From the cell containing the given text, extract its center point as (x, y) coordinate. 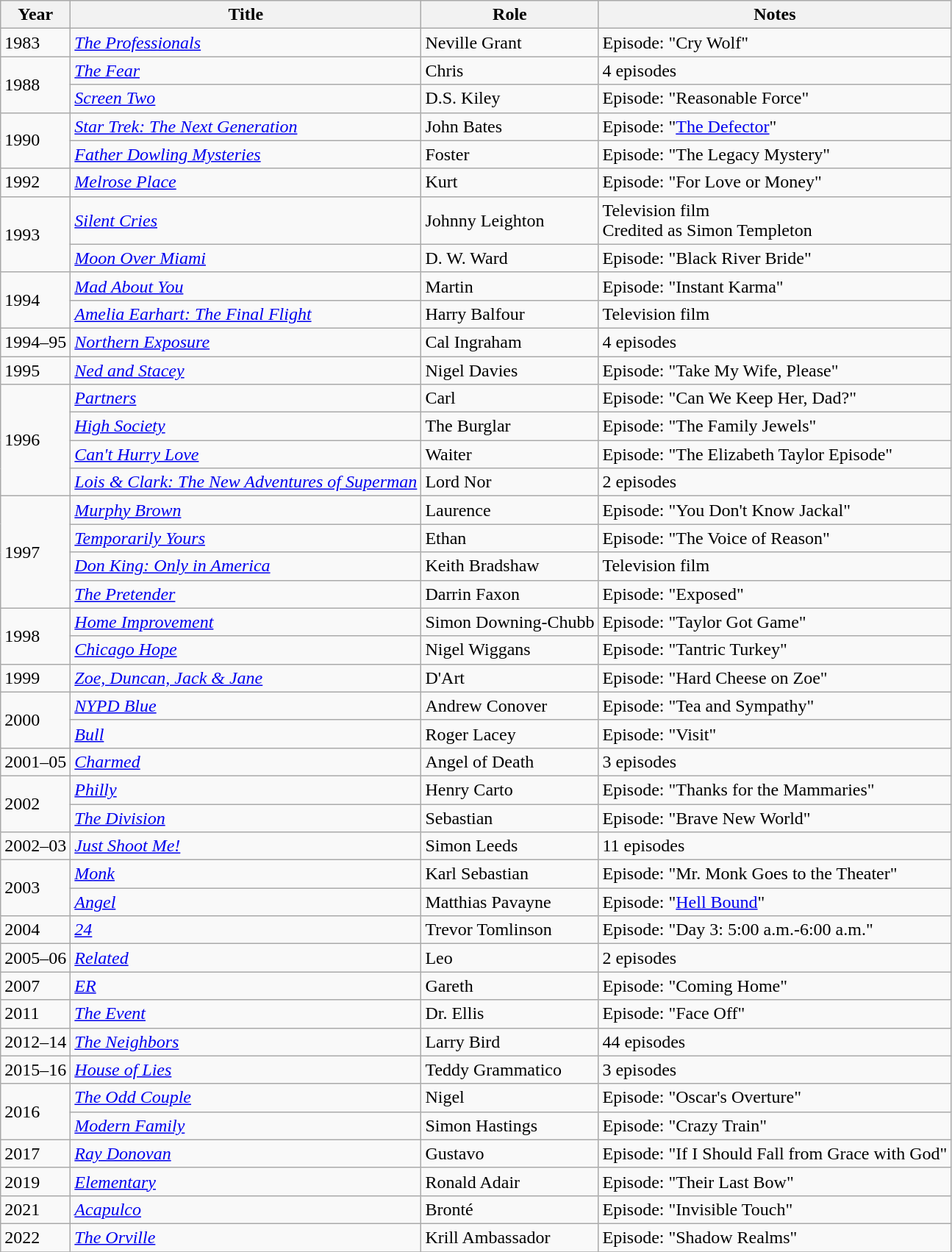
Ned and Stacey (246, 370)
1994–95 (35, 342)
Roger Lacey (510, 734)
Gustavo (510, 1153)
Neville Grant (510, 43)
Lois & Clark: The New Adventures of Superman (246, 482)
Simon Hastings (510, 1126)
1983 (35, 43)
Don King: Only in America (246, 566)
Episode: "Tea and Sympathy" (775, 706)
Episode: "Cry Wolf" (775, 43)
John Bates (510, 126)
Episode: "You Don't Know Jackal" (775, 510)
Darrin Faxon (510, 594)
Mad About You (246, 286)
Episode: "Crazy Train" (775, 1126)
1998 (35, 636)
Zoe, Duncan, Jack & Jane (246, 678)
Amelia Earhart: The Final Flight (246, 314)
The Burglar (510, 426)
2004 (35, 930)
Chicago Hope (246, 650)
Sebastian (510, 818)
2022 (35, 1237)
Can't Hurry Love (246, 454)
11 episodes (775, 846)
Northern Exposure (246, 342)
Episode: "Invisible Touch" (775, 1209)
Episode: "Black River Bride" (775, 258)
Laurence (510, 510)
Television filmCredited as Simon Templeton (775, 221)
Episode: "Shadow Realms" (775, 1237)
Chris (510, 71)
Bronté (510, 1209)
Henry Carto (510, 790)
Father Dowling Mysteries (246, 154)
2002 (35, 804)
Role (510, 15)
D'Art (510, 678)
24 (246, 930)
The Neighbors (246, 1042)
Episode: "Reasonable Force" (775, 99)
Home Improvement (246, 622)
Kurt (510, 182)
Episode: "Face Off" (775, 1014)
Related (246, 958)
Episode: "Hard Cheese on Zoe" (775, 678)
Episode: "Oscar's Overture" (775, 1098)
2017 (35, 1153)
Trevor Tomlinson (510, 930)
Simon Leeds (510, 846)
Episode: "Can We Keep Her, Dad?" (775, 398)
1988 (35, 85)
ER (246, 986)
Episode: "Their Last Bow" (775, 1181)
Partners (246, 398)
The Professionals (246, 43)
Episode: "For Love or Money" (775, 182)
2015–16 (35, 1070)
Episode: "The Legacy Mystery" (775, 154)
Charmed (246, 762)
1995 (35, 370)
Angel of Death (510, 762)
Just Shoot Me! (246, 846)
The Division (246, 818)
2002–03 (35, 846)
Star Trek: The Next Generation (246, 126)
The Pretender (246, 594)
Title (246, 15)
The Fear (246, 71)
Acapulco (246, 1209)
Larry Bird (510, 1042)
Melrose Place (246, 182)
2012–14 (35, 1042)
Episode: "Brave New World" (775, 818)
44 episodes (775, 1042)
The Odd Couple (246, 1098)
Nigel (510, 1098)
2016 (35, 1112)
1997 (35, 552)
House of Lies (246, 1070)
1992 (35, 182)
Monk (246, 874)
2001–05 (35, 762)
Murphy Brown (246, 510)
Nigel Wiggans (510, 650)
1990 (35, 140)
Ray Donovan (246, 1153)
Krill Ambassador (510, 1237)
Notes (775, 15)
The Event (246, 1014)
2021 (35, 1209)
1999 (35, 678)
D.S. Kiley (510, 99)
Karl Sebastian (510, 874)
Year (35, 15)
Nigel Davies (510, 370)
2007 (35, 986)
Episode: "Taylor Got Game" (775, 622)
Ronald Adair (510, 1181)
Martin (510, 286)
Carl (510, 398)
1996 (35, 440)
2005–06 (35, 958)
Matthias Pavayne (510, 902)
Moon Over Miami (246, 258)
Foster (510, 154)
Episode: "Day 3: 5:00 a.m.-6:00 a.m." (775, 930)
Episode: "Thanks for the Mammaries" (775, 790)
Episode: "The Elizabeth Taylor Episode" (775, 454)
1994 (35, 300)
Temporarily Yours (246, 538)
Teddy Grammatico (510, 1070)
Keith Bradshaw (510, 566)
Waiter (510, 454)
Simon Downing-Chubb (510, 622)
Episode: "Hell Bound" (775, 902)
Andrew Conover (510, 706)
Leo (510, 958)
Episode: "The Family Jewels" (775, 426)
Lord Nor (510, 482)
Episode: "Coming Home" (775, 986)
Episode: "Tantric Turkey" (775, 650)
Ethan (510, 538)
Episode: "If I Should Fall from Grace with God" (775, 1153)
Philly (246, 790)
Elementary (246, 1181)
Episode: "Instant Karma" (775, 286)
Episode: "Mr. Monk Goes to the Theater" (775, 874)
Johnny Leighton (510, 221)
Cal Ingraham (510, 342)
Episode: "Exposed" (775, 594)
Dr. Ellis (510, 1014)
Silent Cries (246, 221)
2000 (35, 720)
2019 (35, 1181)
High Society (246, 426)
D. W. Ward (510, 258)
Episode: "The Voice of Reason" (775, 538)
Episode: "The Defector" (775, 126)
Angel (246, 902)
Harry Balfour (510, 314)
1993 (35, 234)
2011 (35, 1014)
The Orville (246, 1237)
Screen Two (246, 99)
Gareth (510, 986)
Episode: "Take My Wife, Please" (775, 370)
Modern Family (246, 1126)
2003 (35, 888)
Episode: "Visit" (775, 734)
Bull (246, 734)
NYPD Blue (246, 706)
